Output the (x, y) coordinate of the center of the cell containing the given text.  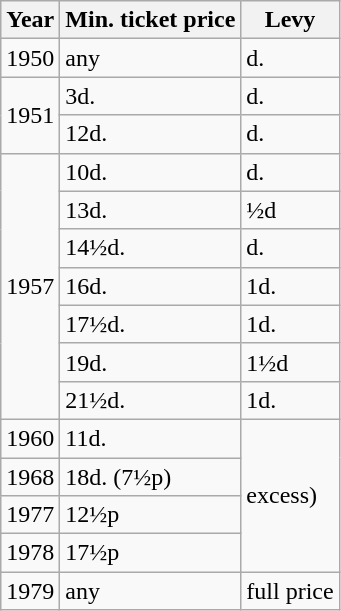
1960 (30, 438)
17½p (150, 553)
½d (290, 210)
12½p (150, 515)
1979 (30, 591)
1957 (30, 286)
19d. (150, 362)
1½d (290, 362)
Levy (290, 20)
1977 (30, 515)
10d. (150, 172)
21½d. (150, 400)
1951 (30, 115)
full price (290, 591)
14½d. (150, 248)
1978 (30, 553)
Year (30, 20)
Min. ticket price (150, 20)
excess) (290, 495)
12d. (150, 134)
1950 (30, 58)
16d. (150, 286)
1968 (30, 477)
18d. (7½p) (150, 477)
13d. (150, 210)
3d. (150, 96)
11d. (150, 438)
17½d. (150, 324)
